Search for the cell housing the specified text and yield its [X, Y] center coordinate. 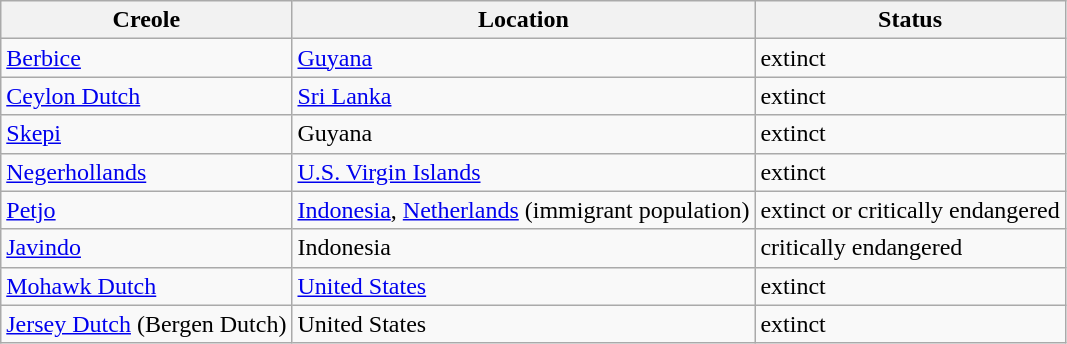
Indonesia, Netherlands (immigrant population) [524, 210]
Location [524, 20]
Negerhollands [146, 172]
Berbice [146, 58]
Mohawk Dutch [146, 286]
Skepi [146, 134]
extinct or critically endangered [910, 210]
Sri Lanka [524, 96]
Javindo [146, 248]
Indonesia [524, 248]
Jersey Dutch (Bergen Dutch) [146, 324]
U.S. Virgin Islands [524, 172]
Petjo [146, 210]
Status [910, 20]
critically endangered [910, 248]
Ceylon Dutch [146, 96]
Creole [146, 20]
